From the cell containing the given text, extract its center point as (X, Y) coordinate. 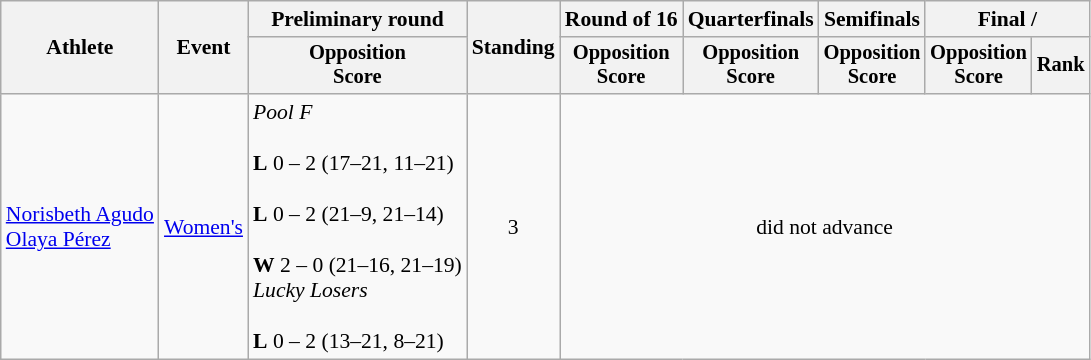
Quarterfinals (751, 19)
Event (204, 48)
Round of 16 (622, 19)
3 (514, 226)
Women's (204, 226)
Final / (1007, 19)
Standing (514, 48)
Semifinals (872, 19)
Rank (1061, 66)
Pool FL 0 – 2 (17–21, 11–21) L 0 – 2 (21–9, 21–14)W 2 – 0 (21–16, 21–19)Lucky LosersL 0 – 2 (13–21, 8–21) (358, 226)
Preliminary round (358, 19)
did not advance (825, 226)
Norisbeth AgudoOlaya Pérez (80, 226)
Athlete (80, 48)
